Output the [X, Y] coordinate of the center of the cell containing the given text.  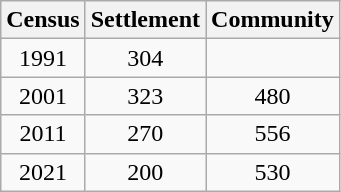
270 [145, 134]
Settlement [145, 20]
Census [43, 20]
2001 [43, 96]
200 [145, 172]
304 [145, 58]
2021 [43, 172]
556 [273, 134]
Community [273, 20]
1991 [43, 58]
323 [145, 96]
480 [273, 96]
530 [273, 172]
2011 [43, 134]
